From the cell containing the given text, extract its center point as [x, y] coordinate. 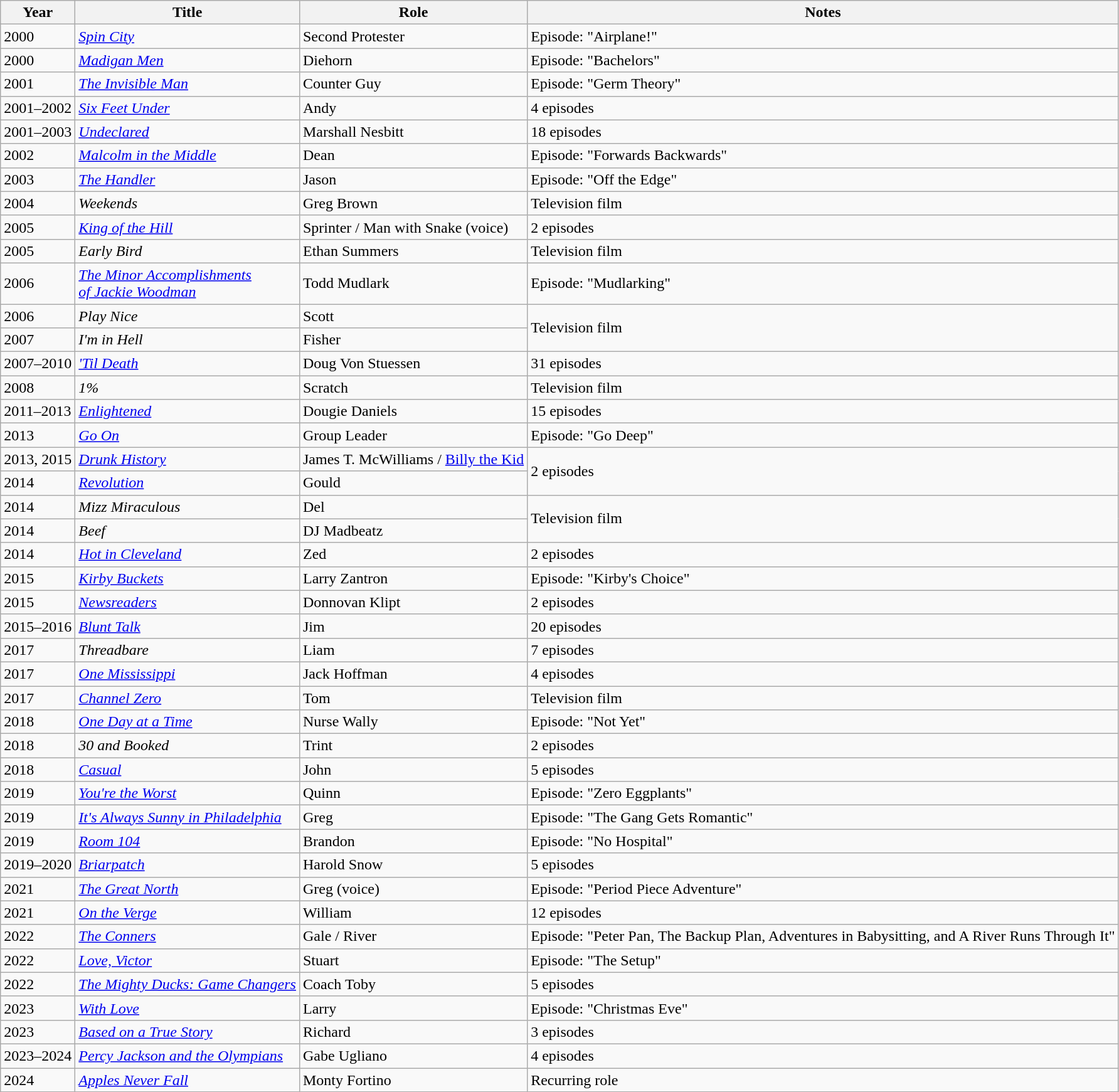
Hot in Cleveland [188, 554]
Undeclared [188, 132]
Greg [413, 817]
Gould [413, 483]
The Minor Accomplishmentsof Jackie Woodman [188, 284]
Gabe Ugliano [413, 1056]
30 and Booked [188, 746]
Richard [413, 1032]
Episode: "No Hospital" [823, 841]
2007–2010 [38, 364]
Episode: "The Gang Gets Romantic" [823, 817]
Year [38, 13]
Episode: "Period Piece Adventure" [823, 889]
Briarpatch [188, 865]
John [413, 770]
Room 104 [188, 841]
I'm in Hell [188, 340]
Episode: "Airplane!" [823, 36]
The Mighty Ducks: Game Changers [188, 984]
Greg (voice) [413, 889]
Revolution [188, 483]
Dean [413, 156]
Weekends [188, 203]
Episode: "Bachelors" [823, 60]
Enlightened [188, 411]
Zed [413, 554]
2011–2013 [38, 411]
Madigan Men [188, 60]
2007 [38, 340]
2003 [38, 179]
2015–2016 [38, 626]
Episode: "Peter Pan, The Backup Plan, Adventures in Babysitting, and A River Runs Through It" [823, 936]
Apples Never Fall [188, 1079]
Malcolm in the Middle [188, 156]
Go On [188, 435]
Group Leader [413, 435]
Beef [188, 531]
Counter Guy [413, 84]
Episode: "Christmas Eve" [823, 1008]
Title [188, 13]
Play Nice [188, 315]
Jason [413, 179]
Mizz Miraculous [188, 507]
Tom [413, 698]
Love, Victor [188, 960]
Second Protester [413, 36]
Liam [413, 650]
20 episodes [823, 626]
Casual [188, 770]
2013 [38, 435]
Drunk History [188, 459]
Larry [413, 1008]
Sprinter / Man with Snake (voice) [413, 227]
Scott [413, 315]
Larry Zantron [413, 578]
Episode: "Zero Eggplants" [823, 793]
Jim [413, 626]
Channel Zero [188, 698]
Marshall Nesbitt [413, 132]
1% [188, 388]
2004 [38, 203]
It's Always Sunny in Philadelphia [188, 817]
Monty Fortino [413, 1079]
15 episodes [823, 411]
2001 [38, 84]
Six Feet Under [188, 108]
William [413, 913]
2013, 2015 [38, 459]
On the Verge [188, 913]
Dougie Daniels [413, 411]
Diehorn [413, 60]
Episode: "Germ Theory" [823, 84]
Doug Von Stuessen [413, 364]
Kirby Buckets [188, 578]
31 episodes [823, 364]
Recurring role [823, 1079]
'Til Death [188, 364]
Percy Jackson and the Olympians [188, 1056]
Episode: "Kirby's Choice" [823, 578]
Greg Brown [413, 203]
2024 [38, 1079]
Newsreaders [188, 602]
Episode: "Mudlarking" [823, 284]
Ethan Summers [413, 251]
The Handler [188, 179]
Gale / River [413, 936]
Episode: "The Setup" [823, 960]
Todd Mudlark [413, 284]
Early Bird [188, 251]
12 episodes [823, 913]
The Conners [188, 936]
Episode: "Forwards Backwards" [823, 156]
2001–2002 [38, 108]
James T. McWilliams / Billy the Kid [413, 459]
Notes [823, 13]
Nurse Wally [413, 722]
Harold Snow [413, 865]
Brandon [413, 841]
One Day at a Time [188, 722]
2019–2020 [38, 865]
7 episodes [823, 650]
DJ Madbeatz [413, 531]
Del [413, 507]
2001–2003 [38, 132]
Scratch [413, 388]
The Great North [188, 889]
Role [413, 13]
18 episodes [823, 132]
Threadbare [188, 650]
Trint [413, 746]
Coach Toby [413, 984]
Donnovan Klipt [413, 602]
Fisher [413, 340]
One Mississippi [188, 674]
Stuart [413, 960]
2023–2024 [38, 1056]
Episode: "Go Deep" [823, 435]
King of the Hill [188, 227]
Episode: "Off the Edge" [823, 179]
Blunt Talk [188, 626]
Quinn [413, 793]
Jack Hoffman [413, 674]
3 episodes [823, 1032]
Spin City [188, 36]
The Invisible Man [188, 84]
With Love [188, 1008]
You're the Worst [188, 793]
2002 [38, 156]
Andy [413, 108]
2008 [38, 388]
Episode: "Not Yet" [823, 722]
Based on a True Story [188, 1032]
